Scan for the cell matching the given text and deliver its (X, Y) coordinate at center. 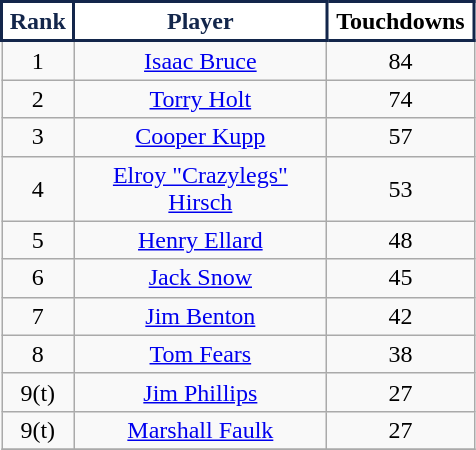
Elroy "Crazylegs" Hirsch (200, 188)
8 (38, 354)
38 (401, 354)
Isaac Bruce (200, 60)
74 (401, 99)
45 (401, 278)
Tom Fears (200, 354)
6 (38, 278)
Jim Phillips (200, 392)
Rank (38, 22)
84 (401, 60)
Jack Snow (200, 278)
48 (401, 240)
Marshall Faulk (200, 430)
Henry Ellard (200, 240)
7 (38, 316)
Cooper Kupp (200, 137)
2 (38, 99)
53 (401, 188)
Jim Benton (200, 316)
1 (38, 60)
Player (200, 22)
57 (401, 137)
3 (38, 137)
Torry Holt (200, 99)
Touchdowns (401, 22)
5 (38, 240)
4 (38, 188)
42 (401, 316)
